Scan for the cell matching the given text and deliver its (X, Y) coordinate at center. 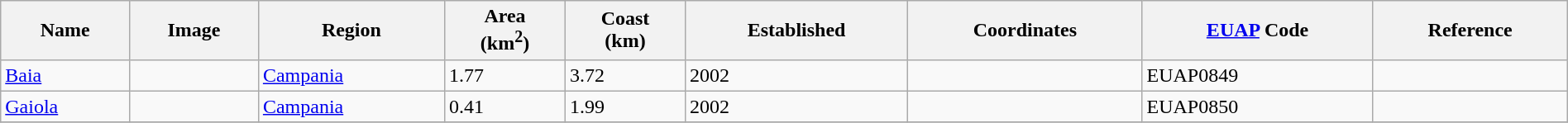
Region (351, 31)
Name (65, 31)
Image (194, 31)
Gaiola (65, 106)
Baia (65, 75)
Coordinates (1025, 31)
EUAP0850 (1257, 106)
1.99 (625, 106)
Reference (1470, 31)
3.72 (625, 75)
1.77 (504, 75)
Area(km2) (504, 31)
Established (796, 31)
EUAP Code (1257, 31)
0.41 (504, 106)
EUAP0849 (1257, 75)
Coast(km) (625, 31)
